Scan for the cell matching the given text and deliver its [X, Y] coordinate at center. 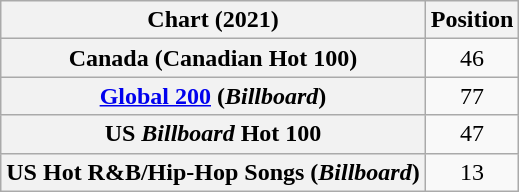
46 [472, 58]
47 [472, 134]
US Billboard Hot 100 [213, 134]
US Hot R&B/Hip-Hop Songs (Billboard) [213, 172]
Global 200 (Billboard) [213, 96]
77 [472, 96]
Canada (Canadian Hot 100) [213, 58]
Chart (2021) [213, 20]
Position [472, 20]
13 [472, 172]
